Output the (X, Y) coordinate of the center of the cell containing the given text.  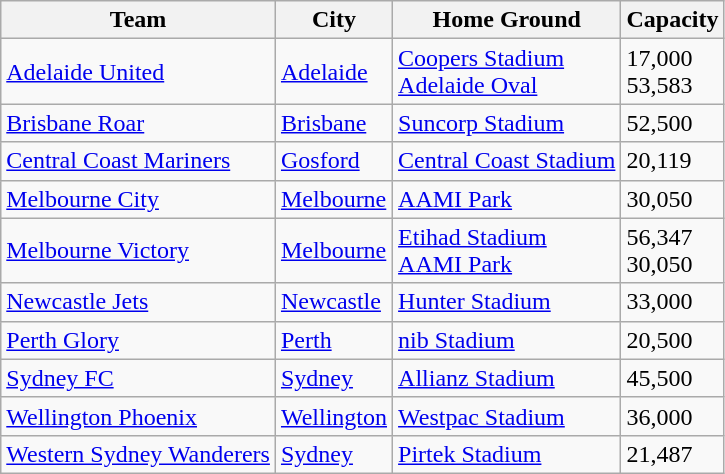
City (334, 20)
Suncorp Stadium (507, 123)
Allianz Stadium (507, 378)
Etihad StadiumAAMI Park (507, 250)
52,500 (672, 123)
Wellington Phoenix (138, 416)
33,000 (672, 302)
Adelaide (334, 72)
Newcastle Jets (138, 302)
30,050 (672, 199)
21,487 (672, 454)
45,500 (672, 378)
Adelaide United (138, 72)
Pirtek Stadium (507, 454)
20,119 (672, 161)
Wellington (334, 416)
Melbourne City (138, 199)
Perth Glory (138, 340)
17,00053,583 (672, 72)
AAMI Park (507, 199)
Capacity (672, 20)
Westpac Stadium (507, 416)
56,34730,050 (672, 250)
Gosford (334, 161)
Brisbane Roar (138, 123)
20,500 (672, 340)
Western Sydney Wanderers (138, 454)
Central Coast Mariners (138, 161)
Brisbane (334, 123)
36,000 (672, 416)
nib Stadium (507, 340)
Newcastle (334, 302)
Melbourne Victory (138, 250)
Hunter Stadium (507, 302)
Perth (334, 340)
Central Coast Stadium (507, 161)
Home Ground (507, 20)
Team (138, 20)
Coopers StadiumAdelaide Oval (507, 72)
Sydney FC (138, 378)
